Pinpoint the cell where the given text exists, returning its (x, y) midpoint coordinate. 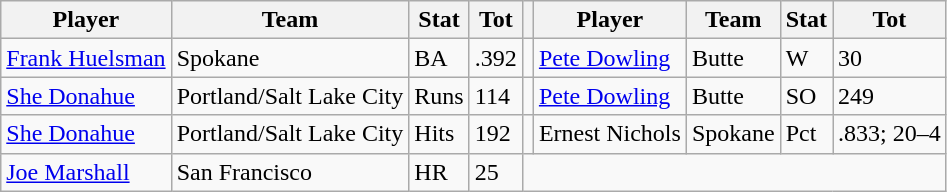
249 (890, 96)
Frank Huelsman (86, 58)
Runs (439, 96)
W (806, 58)
30 (890, 58)
.833; 20–4 (890, 134)
Ernest Nichols (610, 134)
25 (496, 172)
Joe Marshall (86, 172)
192 (496, 134)
HR (439, 172)
SO (806, 96)
Hits (439, 134)
BA (439, 58)
San Francisco (290, 172)
114 (496, 96)
.392 (496, 58)
Pct (806, 134)
